Scan for the cell matching the given text and deliver its (x, y) coordinate at center. 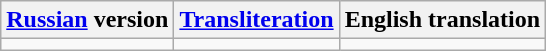
Transliteration (256, 20)
English translation (442, 20)
Russian version (88, 20)
